Extract the [x, y] coordinate from the center of the cell holding the provided text.  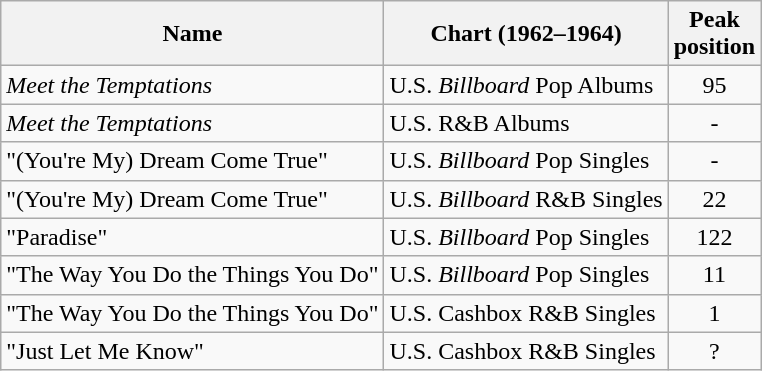
? [714, 351]
Chart (1962–1964) [526, 34]
11 [714, 275]
Peakposition [714, 34]
95 [714, 85]
22 [714, 199]
"Just Let Me Know" [192, 351]
U.S. Billboard Pop Albums [526, 85]
Name [192, 34]
1 [714, 313]
122 [714, 237]
"Paradise" [192, 237]
U.S. R&B Albums [526, 123]
U.S. Billboard R&B Singles [526, 199]
